For the text-containing cell, return its midpoint in [X, Y] coordinate format. 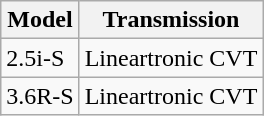
Model [40, 20]
Transmission [171, 20]
3.6R-S [40, 96]
2.5i-S [40, 58]
